For the text-containing cell, return its midpoint in (x, y) coordinate format. 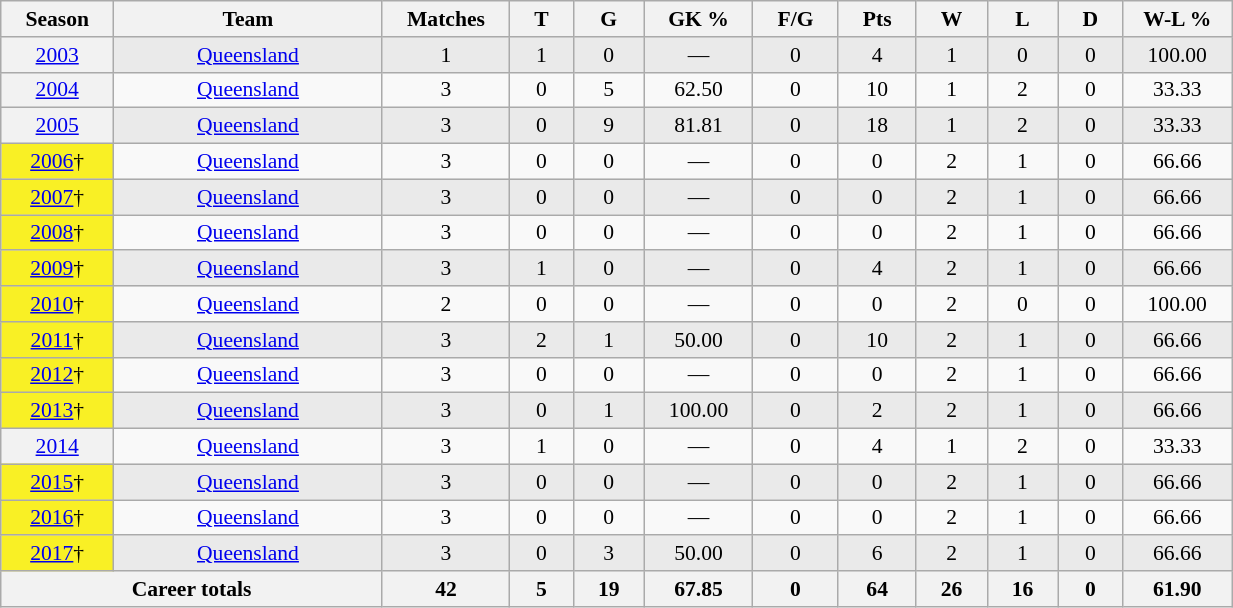
2006† (58, 162)
2012† (58, 375)
16 (1022, 589)
T (542, 19)
61.90 (1178, 589)
D (1090, 19)
Pts (877, 19)
2011† (58, 340)
6 (877, 554)
Season (58, 19)
Matches (446, 19)
2015† (58, 482)
L (1022, 19)
2008† (58, 233)
2016† (58, 518)
Career totals (192, 589)
26 (952, 589)
Team (248, 19)
F/G (796, 19)
W-L % (1178, 19)
W (952, 19)
62.50 (698, 90)
2013† (58, 411)
2010† (58, 304)
2014 (58, 447)
9 (608, 126)
67.85 (698, 589)
G (608, 19)
64 (877, 589)
2007† (58, 197)
81.81 (698, 126)
2003 (58, 55)
19 (608, 589)
GK % (698, 19)
18 (877, 126)
2004 (58, 90)
2017† (58, 554)
2009† (58, 269)
2005 (58, 126)
42 (446, 589)
